Determine the [X, Y] coordinate at the center of the cell enclosing the given text.  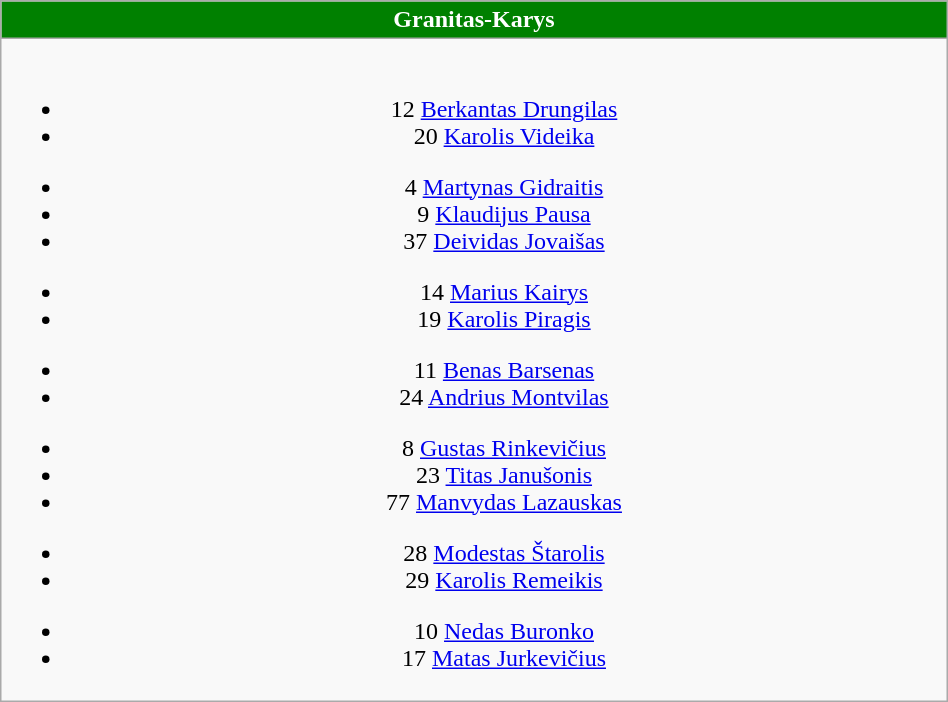
Granitas-Karys [474, 20]
